Capture the cell that displays the provided text and extract its [X, Y] central coordinate. 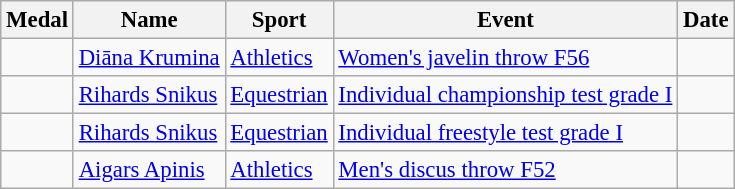
Individual freestyle test grade I [506, 133]
Date [706, 20]
Individual championship test grade I [506, 95]
Diāna Krumina [149, 58]
Medal [38, 20]
Sport [279, 20]
Women's javelin throw F56 [506, 58]
Men's discus throw F52 [506, 170]
Aigars Apinis [149, 170]
Name [149, 20]
Event [506, 20]
